Extract the (X, Y) coordinate from the center of the cell holding the provided text.  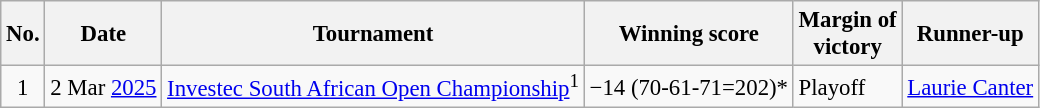
−14 (70-61-71=202)* (688, 87)
Playoff (848, 87)
Tournament (373, 34)
Laurie Canter (970, 87)
No. (23, 34)
Runner-up (970, 34)
1 (23, 87)
Date (104, 34)
Winning score (688, 34)
Margin ofvictory (848, 34)
Investec South African Open Championship1 (373, 87)
2 Mar 2025 (104, 87)
